Scan for the cell matching the given text and deliver its (x, y) coordinate at center. 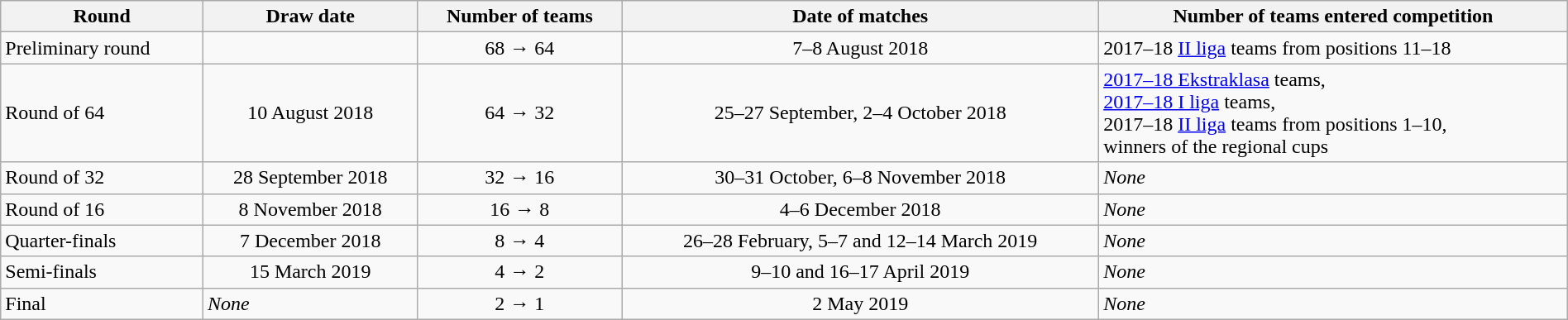
2 May 2019 (860, 303)
Date of matches (860, 17)
Round (103, 17)
25–27 September, 2–4 October 2018 (860, 112)
Draw date (310, 17)
32 → 16 (519, 178)
4 → 2 (519, 272)
26–28 February, 5–7 and 12–14 March 2019 (860, 241)
Round of 16 (103, 209)
30–31 October, 6–8 November 2018 (860, 178)
28 September 2018 (310, 178)
Preliminary round (103, 48)
8 → 4 (519, 241)
16 → 8 (519, 209)
2 → 1 (519, 303)
Quarter-finals (103, 241)
Number of teams (519, 17)
64 → 32 (519, 112)
4–6 December 2018 (860, 209)
9–10 and 16–17 April 2019 (860, 272)
Number of teams entered competition (1333, 17)
7–8 August 2018 (860, 48)
Semi-finals (103, 272)
2017–18 Ekstraklasa teams,2017–18 I liga teams,2017–18 II liga teams from positions 1–10,winners of the regional cups (1333, 112)
Round of 64 (103, 112)
8 November 2018 (310, 209)
Round of 32 (103, 178)
7 December 2018 (310, 241)
10 August 2018 (310, 112)
68 → 64 (519, 48)
2017–18 II liga teams from positions 11–18 (1333, 48)
15 March 2019 (310, 272)
Final (103, 303)
